For the text-containing cell, return its midpoint in (X, Y) coordinate format. 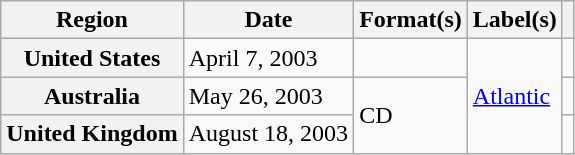
Format(s) (411, 20)
August 18, 2003 (268, 134)
April 7, 2003 (268, 58)
Label(s) (514, 20)
Region (92, 20)
Date (268, 20)
United States (92, 58)
United Kingdom (92, 134)
May 26, 2003 (268, 96)
Atlantic (514, 96)
CD (411, 115)
Australia (92, 96)
